Identify which cell holds the provided text, then report its [X, Y] central coordinate. 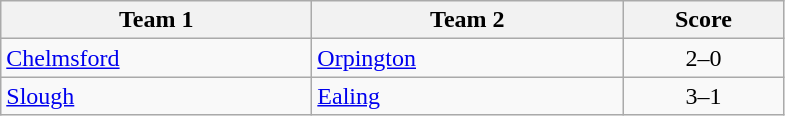
2–0 [704, 58]
Ealing [468, 96]
Score [704, 20]
Orpington [468, 58]
3–1 [704, 96]
Team 2 [468, 20]
Team 1 [156, 20]
Chelmsford [156, 58]
Slough [156, 96]
